Return [X, Y] of the center of cell containing provided text 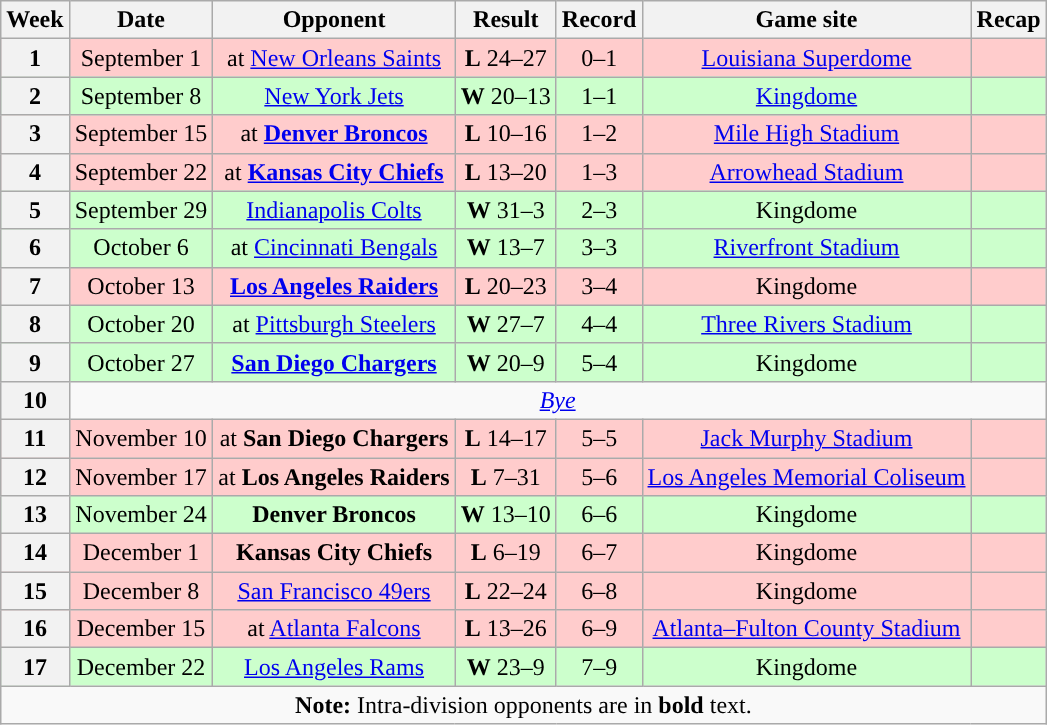
L 13–20 [506, 172]
10 [35, 400]
at Los Angeles Raiders [334, 477]
7–9 [599, 667]
Indianapolis Colts [334, 210]
3–4 [599, 286]
December 1 [141, 553]
W 13–7 [506, 248]
5–6 [599, 477]
16 [35, 629]
Date [141, 20]
at Cincinnati Bengals [334, 248]
7 [35, 286]
17 [35, 667]
3–3 [599, 248]
Arrowhead Stadium [806, 172]
W 31–3 [506, 210]
at Denver Broncos [334, 134]
W 20–9 [506, 362]
1 [35, 58]
New York Jets [334, 96]
Recap [1008, 20]
at Pittsburgh Steelers [334, 324]
September 22 [141, 172]
L 20–23 [506, 286]
L 7–31 [506, 477]
Riverfront Stadium [806, 248]
L 6–19 [506, 553]
W 27–7 [506, 324]
9 [35, 362]
L 22–24 [506, 591]
November 24 [141, 515]
September 1 [141, 58]
5 [35, 210]
2 [35, 96]
Three Rivers Stadium [806, 324]
6–6 [599, 515]
Los Angeles Rams [334, 667]
3 [35, 134]
San Francisco 49ers [334, 591]
at New Orleans Saints [334, 58]
W 13–10 [506, 515]
11 [35, 438]
0–1 [599, 58]
at Atlanta Falcons [334, 629]
1–2 [599, 134]
L 24–27 [506, 58]
Game site [806, 20]
6–8 [599, 591]
4–4 [599, 324]
5–4 [599, 362]
Week [35, 20]
Kansas City Chiefs [334, 553]
Note: Intra-division opponents are in bold text. [524, 705]
October 6 [141, 248]
December 15 [141, 629]
Louisiana Superdome [806, 58]
4 [35, 172]
November 17 [141, 477]
6–9 [599, 629]
6 [35, 248]
September 29 [141, 210]
Los Angeles Raiders [334, 286]
Los Angeles Memorial Coliseum [806, 477]
13 [35, 515]
October 13 [141, 286]
W 20–13 [506, 96]
at Kansas City Chiefs [334, 172]
L 14–17 [506, 438]
Record [599, 20]
at San Diego Chargers [334, 438]
Mile High Stadium [806, 134]
L 13–26 [506, 629]
W 23–9 [506, 667]
Denver Broncos [334, 515]
12 [35, 477]
8 [35, 324]
6–7 [599, 553]
Bye [558, 400]
5–5 [599, 438]
October 20 [141, 324]
Opponent [334, 20]
September 8 [141, 96]
October 27 [141, 362]
December 22 [141, 667]
15 [35, 591]
1–1 [599, 96]
2–3 [599, 210]
September 15 [141, 134]
Result [506, 20]
1–3 [599, 172]
Atlanta–Fulton County Stadium [806, 629]
Jack Murphy Stadium [806, 438]
14 [35, 553]
November 10 [141, 438]
L 10–16 [506, 134]
San Diego Chargers [334, 362]
December 8 [141, 591]
